Capture the cell that displays the provided text and extract its [X, Y] central coordinate. 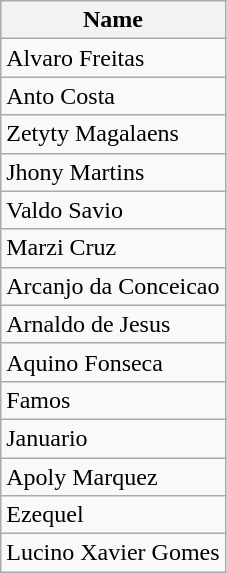
Famos [113, 400]
Lucino Xavier Gomes [113, 553]
Arcanjo da Conceicao [113, 286]
Aquino Fonseca [113, 362]
Jhony Martins [113, 172]
Apoly Marquez [113, 477]
Anto Costa [113, 96]
Marzi Cruz [113, 248]
Arnaldo de Jesus [113, 324]
Januario [113, 438]
Zetyty Magalaens [113, 134]
Ezequel [113, 515]
Valdo Savio [113, 210]
Name [113, 20]
Alvaro Freitas [113, 58]
